Detect which cell encompasses the target text, then output its (x, y) center coordinate. 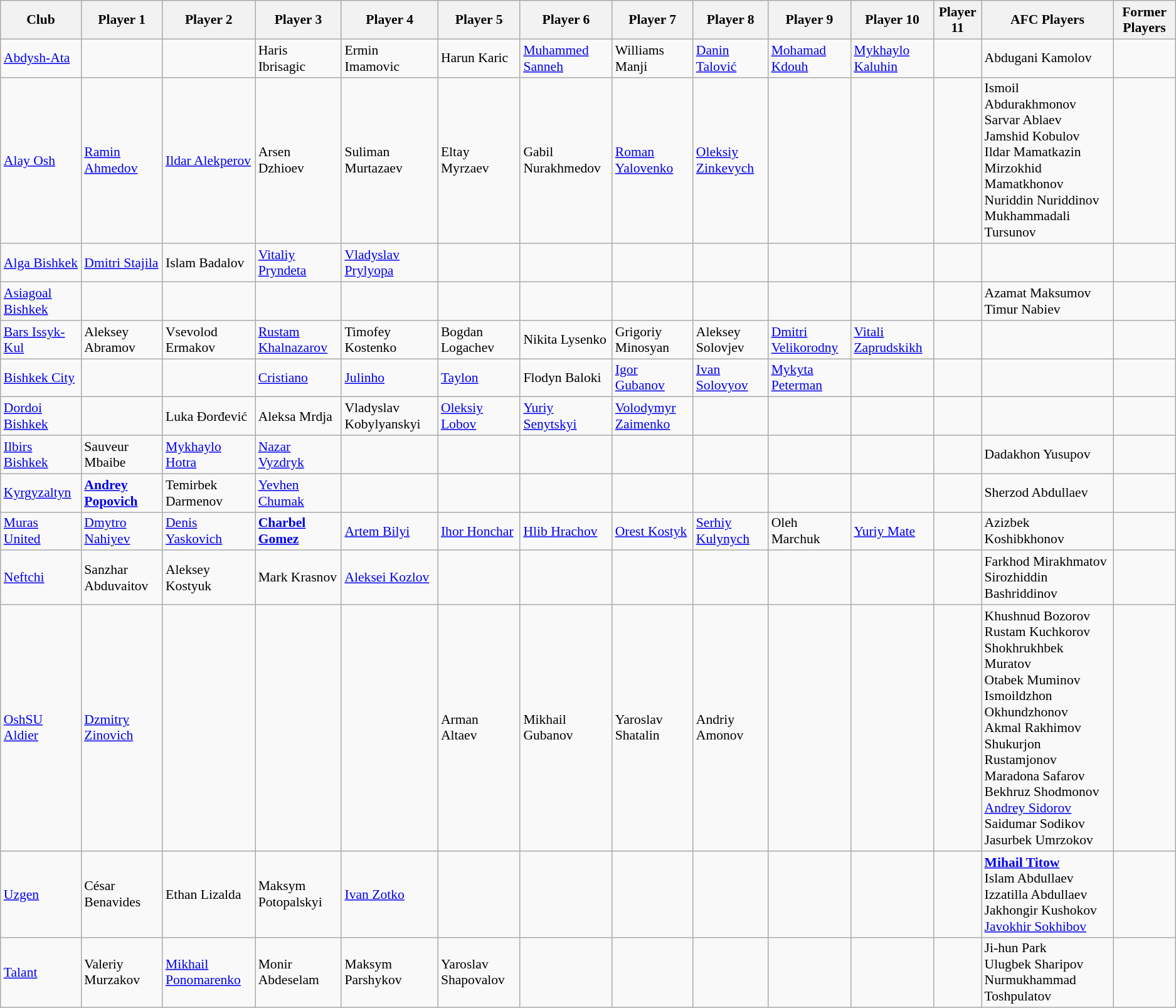
Muras United (41, 531)
Club (41, 20)
Ji-hun Park Ulugbek Sharipov Nurmukhammad Toshpulatov (1047, 972)
Talant (41, 972)
Alay Osh (41, 161)
Player 7 (652, 20)
Maksym Potopalskyi (299, 894)
Player 4 (389, 20)
Mohamad Kdouh (810, 58)
Azamat Maksumov Timur Nabiev (1047, 301)
Vsevolod Ermakov (209, 340)
Denis Yaskovich (209, 531)
Oleksiy Zinkevych (731, 161)
Player 9 (810, 20)
Mikhail Gubanov (566, 728)
Arman Altaev (479, 728)
Aleksei Kozlov (389, 578)
Uzgen (41, 894)
Orest Kostyk (652, 531)
Vitali Zaprudskikh (892, 340)
Vladyslav Kobylyanskyi (389, 416)
Ildar Alekperov (209, 161)
Timofey Kostenko (389, 340)
Aleksey Abramov (122, 340)
OshSU Aldier (41, 728)
Williams Manji (652, 58)
Player 10 (892, 20)
Mark Krasnov (299, 578)
Sanzhar Abduvaitov (122, 578)
Serhiy Kulynych (731, 531)
Andriy Amonov (731, 728)
Rustam Khalnazarov (299, 340)
Abdysh-Ata (41, 58)
Danin Talović (731, 58)
Harun Karic (479, 58)
Cristiano (299, 378)
Monir Abdeselam (299, 972)
Player 3 (299, 20)
Grigoriy Minosyan (652, 340)
Mihail Titow Islam Abdullaev Izzatilla Abdullaev Jakhongir Kushokov Javokhir Sokhibov (1047, 894)
Oleksiy Lobov (479, 416)
Player 6 (566, 20)
Player 11 (958, 20)
Taylon (479, 378)
Ivan Solovyov (731, 378)
Suliman Murtazaev (389, 161)
Vladyslav Prylyopa (389, 263)
Aleksey Solovjev (731, 340)
Ermin Imamovic (389, 58)
Aleksey Kostyuk (209, 578)
Mikhail Ponomarenko (209, 972)
Bishkek City (41, 378)
Player 8 (731, 20)
Haris Ibrisagic (299, 58)
Kyrgyzaltyn (41, 493)
Igor Gubanov (652, 378)
Nazar Vyzdryk (299, 454)
Mykhaylo Hotra (209, 454)
Ramin Ahmedov (122, 161)
Hlib Hrachov (566, 531)
Valeriy Murzakov (122, 972)
Nikita Lysenko (566, 340)
Neftchi (41, 578)
AFC Players (1047, 20)
Gabil Nurakhmedov (566, 161)
Dordoi Bishkek (41, 416)
Maksym Parshykov (389, 972)
Oleh Marchuk (810, 531)
Bars Issyk-Kul (41, 340)
César Benavides (122, 894)
Volodymyr Zaimenko (652, 416)
Julinho (389, 378)
Dmytro Nahiyev (122, 531)
Ethan Lizalda (209, 894)
Yaroslav Shatalin (652, 728)
Yuriy Mate (892, 531)
Ivan Zotko (389, 894)
Mykhaylo Kaluhin (892, 58)
Bogdan Logachev (479, 340)
Vitaliy Pryndeta (299, 263)
Artem Bilyi (389, 531)
Flodyn Baloki (566, 378)
Aleksa Mrdja (299, 416)
Eltay Myrzaev (479, 161)
Yevhen Chumak (299, 493)
Ismoil Abdurakhmonov Sarvar Ablaev Jamshid Kobulov Ildar Mamatkazin Mirzokhid Mamatkhonov Nuriddin Nuriddinov Mukhammadali Tursunov (1047, 161)
Player 2 (209, 20)
Islam Badalov (209, 263)
Dmitri Velikorodny (810, 340)
Ilbirs Bishkek (41, 454)
Roman Yalovenko (652, 161)
Mykyta Peterman (810, 378)
Temirbek Darmenov (209, 493)
Andrey Popovich (122, 493)
Sherzod Abdullaev (1047, 493)
Farkhod Mirakhmatov Sirozhiddin Bashriddinov (1047, 578)
Abdugani Kamolov (1047, 58)
Former Players (1144, 20)
Dzmitry Zinovich (122, 728)
Asiagoal Bishkek (41, 301)
Arsen Dzhioev (299, 161)
Ihor Honchar (479, 531)
Charbel Gomez (299, 531)
Dmitri Stajila (122, 263)
Yuriy Senytskyi (566, 416)
Muhammed Sanneh (566, 58)
Yaroslav Shapovalov (479, 972)
Alga Bishkek (41, 263)
Player 5 (479, 20)
Player 1 (122, 20)
Sauveur Mbaibe (122, 454)
Azizbek Koshibkhonov (1047, 531)
Luka Đorđević (209, 416)
Dadakhon Yusupov (1047, 454)
